Extract the [x, y] coordinate from the center of the cell holding the provided text.  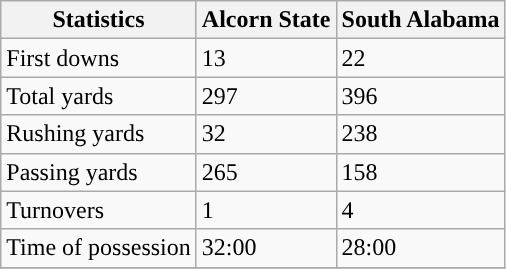
32 [266, 134]
South Alabama [420, 20]
13 [266, 58]
28:00 [420, 248]
1 [266, 210]
158 [420, 172]
Alcorn State [266, 20]
Total yards [99, 96]
Turnovers [99, 210]
396 [420, 96]
4 [420, 210]
265 [266, 172]
238 [420, 134]
Passing yards [99, 172]
Statistics [99, 20]
22 [420, 58]
Time of possession [99, 248]
Rushing yards [99, 134]
297 [266, 96]
32:00 [266, 248]
First downs [99, 58]
